Search for the cell housing the specified text and yield its (x, y) center coordinate. 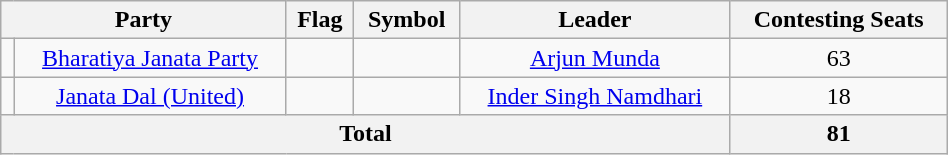
Janata Dal (United) (150, 96)
Bharatiya Janata Party (150, 58)
18 (838, 96)
63 (838, 58)
Inder Singh Namdhari (595, 96)
81 (838, 134)
Flag (320, 20)
Party (144, 20)
Total (366, 134)
Arjun Munda (595, 58)
Contesting Seats (838, 20)
Symbol (407, 20)
Leader (595, 20)
